Provide the (X, Y) coordinate of the cell's center where the given text is located.  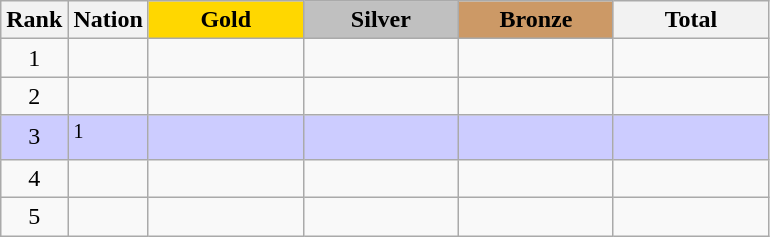
2 (34, 96)
5 (34, 217)
Bronze (536, 20)
4 (34, 178)
Nation (108, 20)
Silver (380, 20)
Total (690, 20)
Rank (34, 20)
Gold (226, 20)
3 (34, 138)
